Return the (X, Y) coordinate for the center point of the cell that contains the specified text.  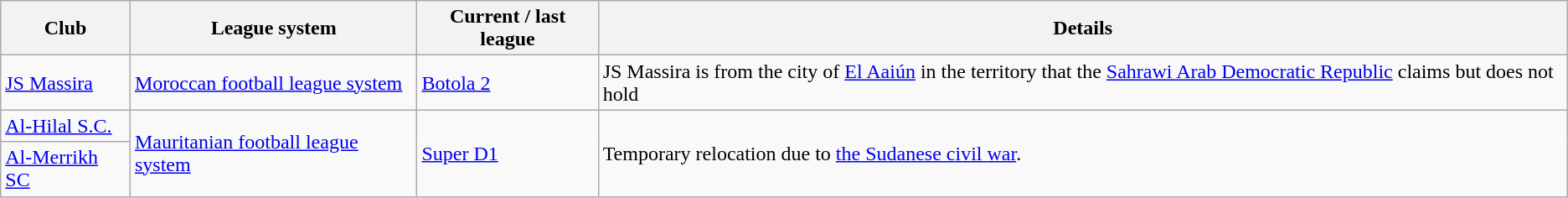
Super D1 (508, 153)
Al-Hilal S.C. (65, 126)
Club (65, 29)
Moroccan football league system (273, 82)
JS Massira (65, 82)
Al-Merrikh SC (65, 169)
Current / last league (508, 29)
Details (1082, 29)
League system (273, 29)
JS Massira is from the city of El Aaiún in the territory that the Sahrawi Arab Democratic Republic claims but does not hold (1082, 82)
Mauritanian football league system (273, 153)
Botola 2 (508, 82)
Temporary relocation due to the Sudanese civil war. (1082, 153)
